Identify which cell holds the provided text, then report its [x, y] central coordinate. 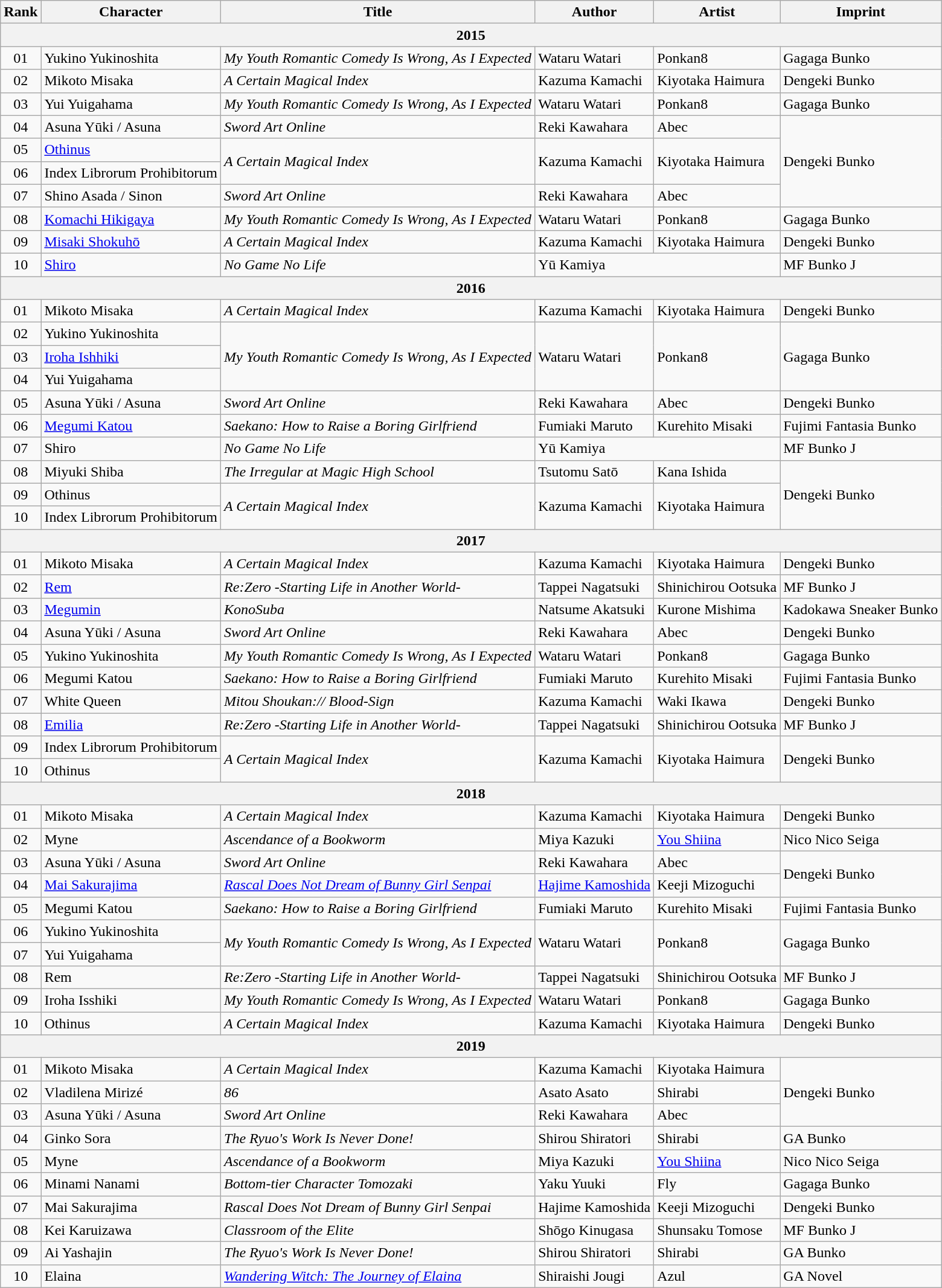
Shunsaku Tomose [717, 1230]
Kei Karuizawa [131, 1230]
Megumin [131, 609]
Elaina [131, 1276]
Ai Yashajin [131, 1253]
Shino Asada / Sinon [131, 196]
2019 [471, 1046]
Komachi Hikigaya [131, 219]
Vladilena Mirizé [131, 1092]
White Queen [131, 702]
Character [131, 12]
Rank [21, 12]
Emilia [131, 725]
Shiraishi Jougi [594, 1276]
86 [378, 1092]
2016 [471, 288]
Imprint [861, 12]
The Irregular at Magic High School [378, 472]
2018 [471, 793]
Author [594, 12]
Ginko Sora [131, 1138]
Azul [717, 1276]
Classroom of the Elite [378, 1230]
2017 [471, 540]
Wandering Witch: The Journey of Elaina [378, 1276]
Bottom-tier Character Tomozaki [378, 1184]
Natsume Akatsuki [594, 609]
Fly [717, 1184]
Minami Nanami [131, 1184]
Yaku Yuuki [594, 1184]
KonoSuba [378, 609]
Waki Ikawa [717, 702]
Miyuki Shiba [131, 472]
Shōgo Kinugasa [594, 1230]
Title [378, 12]
2015 [471, 35]
Kana Ishida [717, 472]
Iroha Ishhiki [131, 357]
Asato Asato [594, 1092]
Iroha Isshiki [131, 1000]
Artist [717, 12]
Kadokawa Sneaker Bunko [861, 609]
Kurone Mishima [717, 609]
GA Novel [861, 1276]
Misaki Shokuhō [131, 242]
Tsutomu Satō [594, 472]
Mitou Shoukan:// Blood-Sign [378, 702]
